From the cell containing the given text, extract its center point as [x, y] coordinate. 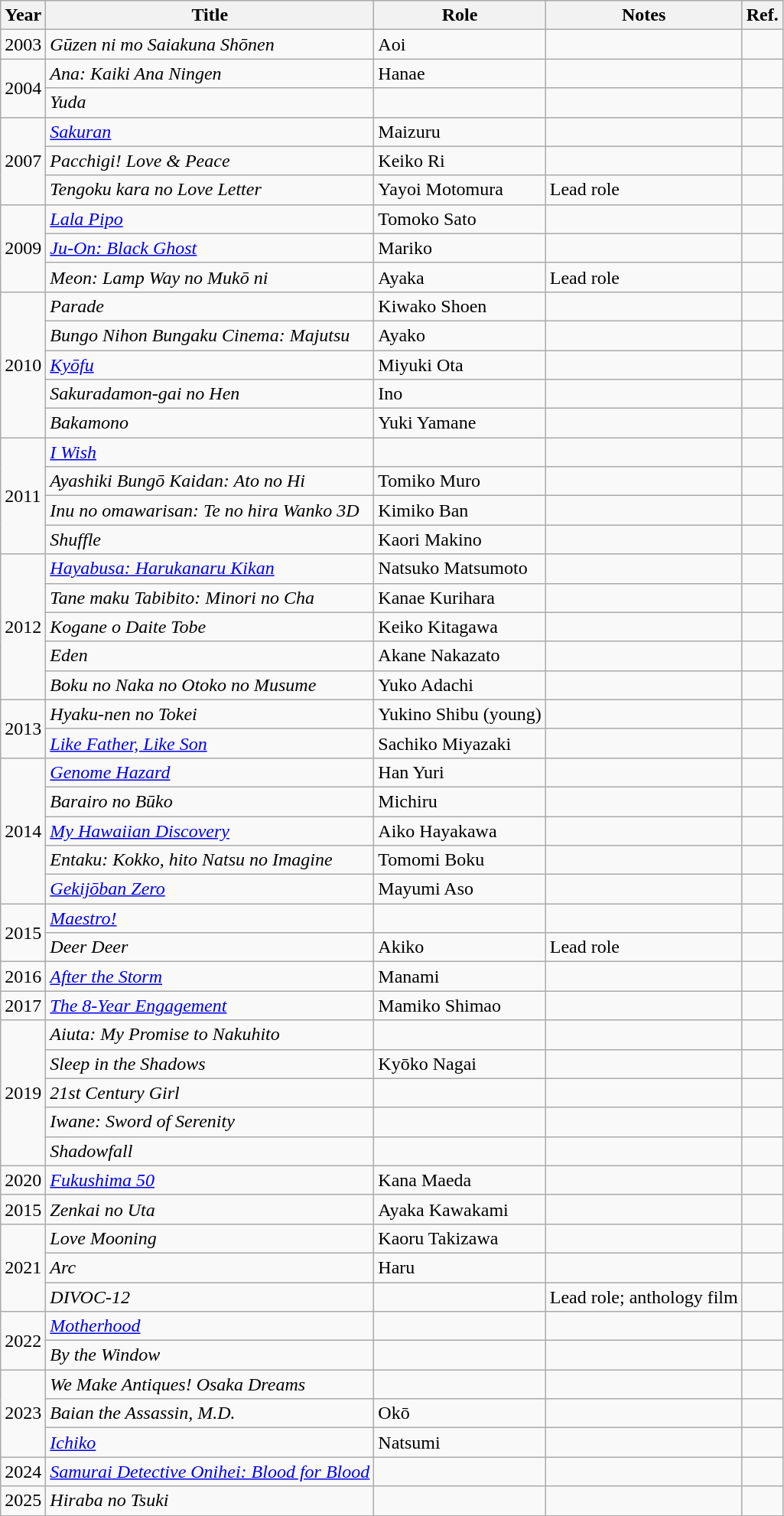
Bungo Nihon Bungaku Cinema: Majutsu [210, 335]
2024 [23, 1472]
Role [460, 15]
Bakamono [210, 423]
Yayoi Motomura [460, 190]
Deer Deer [210, 947]
Sleep in the Shadows [210, 1064]
Tomoko Sato [460, 219]
2010 [23, 364]
2012 [23, 627]
2009 [23, 248]
Motherhood [210, 1326]
2021 [23, 1267]
Yuki Yamane [460, 423]
Keiko Ri [460, 161]
Manami [460, 976]
2004 [23, 88]
Michiru [460, 801]
2003 [23, 44]
Kyōko Nagai [460, 1064]
Maestro! [210, 918]
Samurai Detective Onihei: Blood for Blood [210, 1472]
Aiko Hayakawa [460, 830]
Pacchigi! Love & Peace [210, 161]
Keiko Kitagawa [460, 627]
Hyaku-nen no Tokei [210, 714]
Natsumi [460, 1443]
Ayako [460, 335]
Ju-On: Black Ghost [210, 248]
Love Mooning [210, 1238]
2007 [23, 161]
2020 [23, 1180]
Akiko [460, 947]
Aoi [460, 44]
Miyuki Ota [460, 365]
The 8-Year Engagement [210, 1006]
Kana Maeda [460, 1180]
Barairo no Būko [210, 801]
Mayumi Aso [460, 889]
Inu no omawarisan: Te no hira Wanko 3D [210, 510]
By the Window [210, 1355]
Ayaka [460, 277]
DIVOC-12 [210, 1297]
2011 [23, 496]
Year [23, 15]
Iwane: Sword of Serenity [210, 1122]
Entaku: Kokko, hito Natsu no Imagine [210, 860]
Kyōfu [210, 365]
Shadowfall [210, 1151]
Zenkai no Uta [210, 1209]
Title [210, 15]
2025 [23, 1501]
Natsuko Matsumoto [460, 569]
Haru [460, 1267]
Gekijōban Zero [210, 889]
Kaori Makino [460, 540]
Ayaka Kawakami [460, 1209]
Yuko Adachi [460, 685]
Ref. [762, 15]
Shuffle [210, 540]
Like Father, Like Son [210, 743]
Tane maku Tabibito: Minori no Cha [210, 598]
Fukushima 50 [210, 1180]
My Hawaiian Discovery [210, 830]
We Make Antiques! Osaka Dreams [210, 1384]
Meon: Lamp Way no Mukō ni [210, 277]
Mamiko Shimao [460, 1006]
Boku no Naka no Otoko no Musume [210, 685]
Notes [644, 15]
2016 [23, 976]
Han Yuri [460, 772]
Genome Hazard [210, 772]
Arc [210, 1267]
Akane Nakazato [460, 656]
Sachiko Miyazaki [460, 743]
Kanae Kurihara [460, 598]
Aiuta: My Promise to Nakuhito [210, 1035]
Maizuru [460, 132]
2022 [23, 1341]
Mariko [460, 248]
Yuda [210, 103]
Baian the Assassin, M.D. [210, 1413]
Ana: Kaiki Ana Ningen [210, 73]
Hanae [460, 73]
Tomiko Muro [460, 481]
Tengoku kara no Love Letter [210, 190]
Hiraba no Tsuki [210, 1501]
Kaoru Takizawa [460, 1238]
2017 [23, 1006]
Yukino Shibu (young) [460, 714]
Kimiko Ban [460, 510]
2019 [23, 1093]
21st Century Girl [210, 1093]
2023 [23, 1413]
Sakuradamon-gai no Hen [210, 394]
Ino [460, 394]
2013 [23, 729]
Kiwako Shoen [460, 306]
After the Storm [210, 976]
Eden [210, 656]
Hayabusa: Harukanaru Kikan [210, 569]
Okō [460, 1413]
Kogane o Daite Tobe [210, 627]
Ayashiki Bungō Kaidan: Ato no Hi [210, 481]
Parade [210, 306]
Lala Pipo [210, 219]
Gūzen ni mo Saiakuna Shōnen [210, 44]
Sakuran [210, 132]
2014 [23, 830]
I Wish [210, 452]
Ichiko [210, 1443]
Lead role; anthology film [644, 1297]
Tomomi Boku [460, 860]
